From the cell containing the given text, extract its center point as [x, y] coordinate. 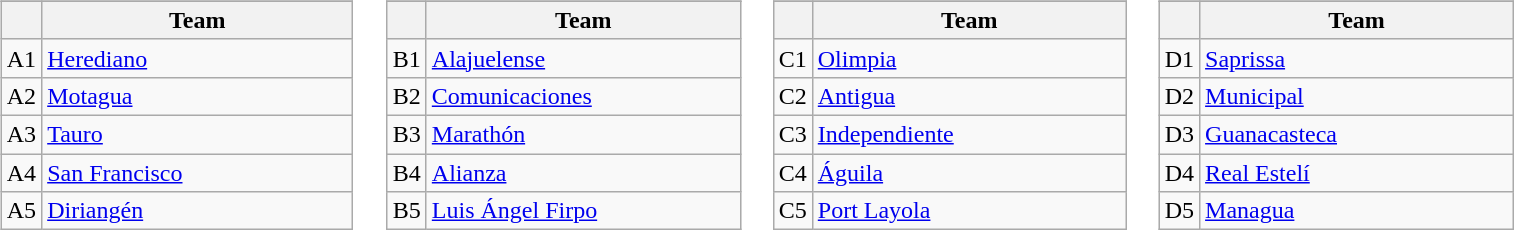
Tauro [198, 134]
Guanacasteca [1357, 134]
A4 [21, 173]
D4 [1179, 173]
Motagua [198, 96]
Municipal [1357, 96]
B1 [406, 58]
A1 [21, 58]
C5 [792, 211]
Águila [969, 173]
Comunicaciones [583, 96]
Real Estelí [1357, 173]
Alajuelense [583, 58]
B3 [406, 134]
Alianza [583, 173]
D1 [1179, 58]
Managua [1357, 211]
B2 [406, 96]
C4 [792, 173]
B4 [406, 173]
Independiente [969, 134]
C2 [792, 96]
D5 [1179, 211]
Luis Ángel Firpo [583, 211]
C3 [792, 134]
B5 [406, 211]
A2 [21, 96]
Antigua [969, 96]
Diriangén [198, 211]
Olimpia [969, 58]
D3 [1179, 134]
Marathón [583, 134]
C1 [792, 58]
Saprissa [1357, 58]
A5 [21, 211]
Herediano [198, 58]
A3 [21, 134]
D2 [1179, 96]
San Francisco [198, 173]
Port Layola [969, 211]
